For the text-containing cell, return its midpoint in (x, y) coordinate format. 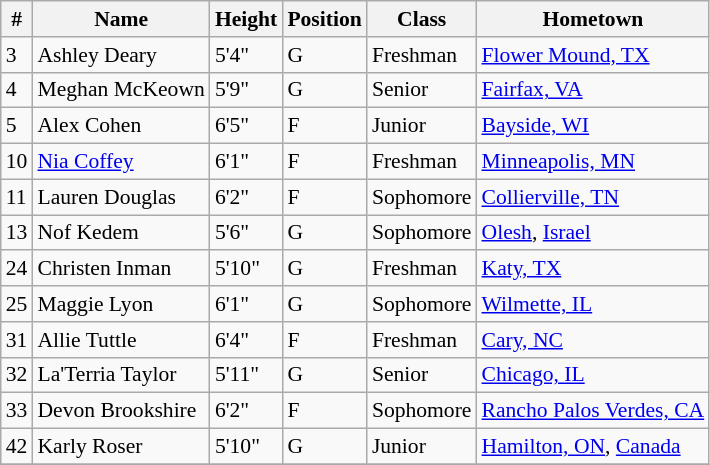
24 (17, 269)
Cary, NC (592, 340)
5'4" (246, 55)
13 (17, 233)
Meghan McKeown (120, 90)
Name (120, 19)
Karly Roser (120, 447)
33 (17, 411)
Christen Inman (120, 269)
5'6" (246, 233)
Minneapolis, MN (592, 162)
Bayside, WI (592, 126)
31 (17, 340)
Flower Mound, TX (592, 55)
Position (324, 19)
3 (17, 55)
Maggie Lyon (120, 304)
# (17, 19)
6'5" (246, 126)
42 (17, 447)
Ashley Deary (120, 55)
10 (17, 162)
5'9" (246, 90)
25 (17, 304)
5'11" (246, 375)
Class (422, 19)
4 (17, 90)
Lauren Douglas (120, 197)
La'Terria Taylor (120, 375)
Katy, TX (592, 269)
32 (17, 375)
Height (246, 19)
Olesh, Israel (592, 233)
Nia Coffey (120, 162)
Devon Brookshire (120, 411)
Collierville, TN (592, 197)
11 (17, 197)
Rancho Palos Verdes, CA (592, 411)
6'4" (246, 340)
Chicago, IL (592, 375)
Allie Tuttle (120, 340)
Alex Cohen (120, 126)
Hometown (592, 19)
5 (17, 126)
Wilmette, IL (592, 304)
Hamilton, ON, Canada (592, 447)
Nof Kedem (120, 233)
Fairfax, VA (592, 90)
